Determine the [X, Y] coordinate at the center of the cell enclosing the given text.  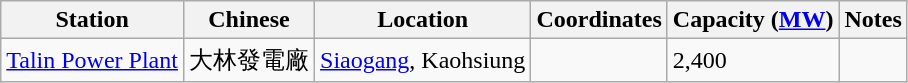
2,400 [753, 60]
Coordinates [599, 20]
Chinese [248, 20]
Siaogang, Kaohsiung [423, 60]
Notes [873, 20]
大林發電廠 [248, 60]
Talin Power Plant [92, 60]
Capacity (MW) [753, 20]
Station [92, 20]
Location [423, 20]
